For the text-containing cell, return its midpoint in [X, Y] coordinate format. 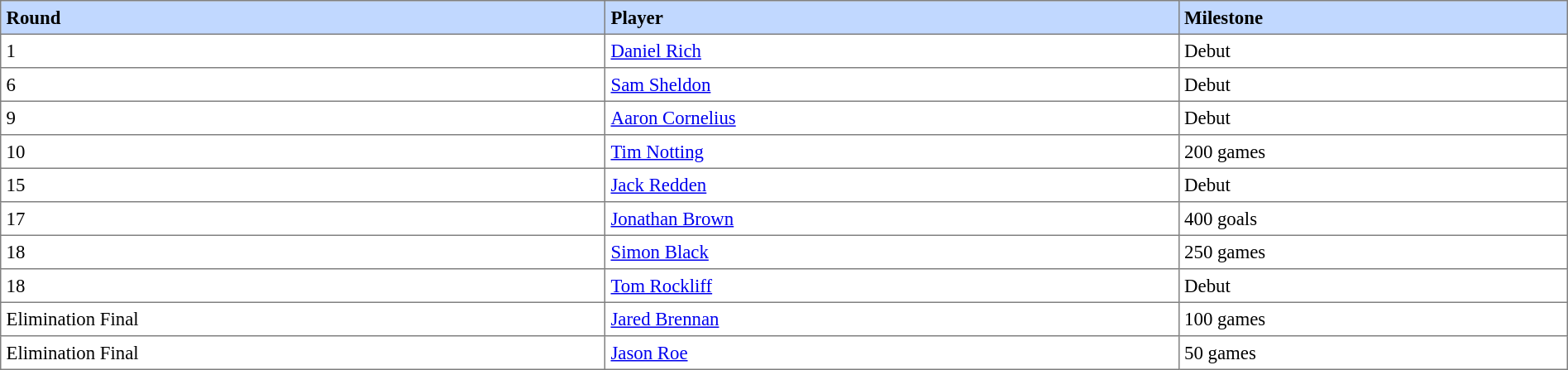
Player [892, 17]
1 [303, 50]
17 [303, 219]
Round [303, 17]
Tim Notting [892, 151]
15 [303, 185]
50 games [1373, 353]
100 games [1373, 319]
Daniel Rich [892, 50]
Aaron Cornelius [892, 118]
Jonathan Brown [892, 219]
250 games [1373, 252]
Jason Roe [892, 353]
Sam Sheldon [892, 84]
6 [303, 84]
Simon Black [892, 252]
10 [303, 151]
400 goals [1373, 219]
Milestone [1373, 17]
200 games [1373, 151]
Jack Redden [892, 185]
Tom Rockliff [892, 286]
Jared Brennan [892, 319]
9 [303, 118]
